Detect which cell encompasses the target text, then output its [X, Y] center coordinate. 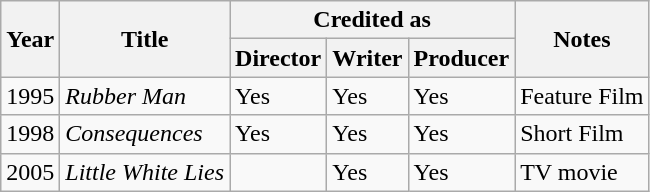
1998 [30, 134]
Consequences [145, 134]
TV movie [582, 172]
Feature Film [582, 96]
Short Film [582, 134]
Writer [368, 58]
2005 [30, 172]
Notes [582, 39]
Credited as [372, 20]
Director [278, 58]
Title [145, 39]
1995 [30, 96]
Producer [462, 58]
Little White Lies [145, 172]
Rubber Man [145, 96]
Year [30, 39]
